Extract the [x, y] coordinate from the center of the cell holding the provided text.  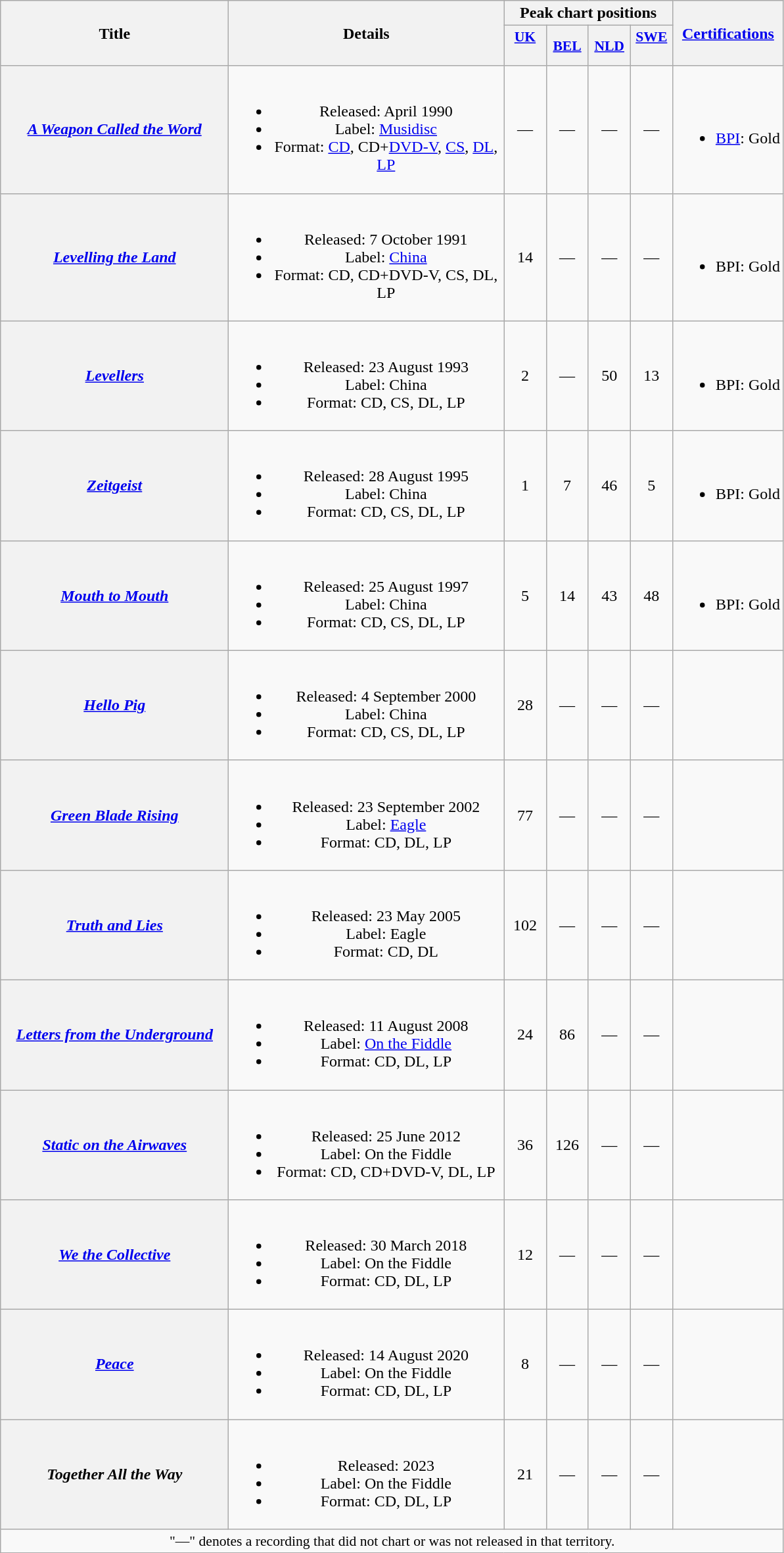
UK [525, 46]
Letters from the Underground [114, 1035]
102 [525, 924]
Peak chart positions [588, 13]
48 [651, 596]
Title [114, 33]
Released: 30 March 2018Label: On the FiddleFormat: CD, DL, LP [367, 1254]
Released: 4 September 2000Label: ChinaFormat: CD, CS, DL, LP [367, 705]
36 [525, 1145]
Green Blade Rising [114, 815]
28 [525, 705]
Together All the Way [114, 1474]
SWE [651, 46]
Released: 2023Label: On the FiddleFormat: CD, DL, LP [367, 1474]
Mouth to Mouth [114, 596]
Certifications [728, 33]
Levellers [114, 376]
Released: April 1990Label: MusidiscFormat: CD, CD+DVD-V, CS, DL, LP [367, 130]
Released: 28 August 1995Label: ChinaFormat: CD, CS, DL, LP [367, 485]
46 [609, 485]
Peace [114, 1365]
Details [367, 33]
Released: 14 August 2020Label: On the FiddleFormat: CD, DL, LP [367, 1365]
Released: 11 August 2008Label: On the FiddleFormat: CD, DL, LP [367, 1035]
Static on the Airwaves [114, 1145]
Released: 23 August 1993Label: ChinaFormat: CD, CS, DL, LP [367, 376]
BEL [567, 46]
7 [567, 485]
A Weapon Called the Word [114, 130]
126 [567, 1145]
Released: 23 May 2005Label: EagleFormat: CD, DL [367, 924]
43 [609, 596]
We the Collective [114, 1254]
50 [609, 376]
Released: 23 September 2002Label: EagleFormat: CD, DL, LP [367, 815]
86 [567, 1035]
2 [525, 376]
8 [525, 1365]
Levelling the Land [114, 257]
13 [651, 376]
Zeitgeist [114, 485]
NLD [609, 46]
Released: 25 June 2012Label: On the FiddleFormat: CD, CD+DVD-V, DL, LP [367, 1145]
1 [525, 485]
Released: 25 August 1997Label: ChinaFormat: CD, CS, DL, LP [367, 596]
77 [525, 815]
"—" denotes a recording that did not chart or was not released in that territory. [392, 1541]
12 [525, 1254]
21 [525, 1474]
Truth and Lies [114, 924]
Hello Pig [114, 705]
24 [525, 1035]
Released: 7 October 1991Label: ChinaFormat: CD, CD+DVD-V, CS, DL, LP [367, 257]
